Search for the cell housing the specified text and yield its [x, y] center coordinate. 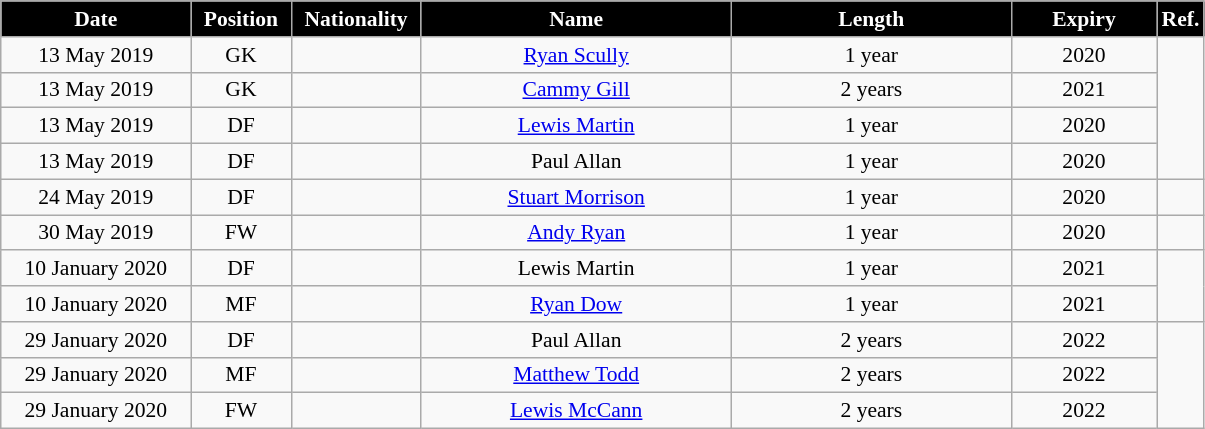
Ref. [1180, 19]
Name [576, 19]
Stuart Morrison [576, 197]
Expiry [1084, 19]
Position [241, 19]
Ryan Scully [576, 55]
Ryan Dow [576, 304]
24 May 2019 [96, 197]
Lewis McCann [576, 411]
Date [96, 19]
30 May 2019 [96, 233]
Length [871, 19]
Nationality [356, 19]
Matthew Todd [576, 375]
Andy Ryan [576, 233]
Cammy Gill [576, 90]
